Find where the given text appears and provide that cell's center as (x, y) coordinate. 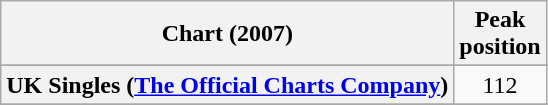
Peakposition (500, 34)
UK Singles (The Official Charts Company) (228, 85)
112 (500, 85)
Chart (2007) (228, 34)
